Scan for the cell matching the given text and deliver its (X, Y) coordinate at center. 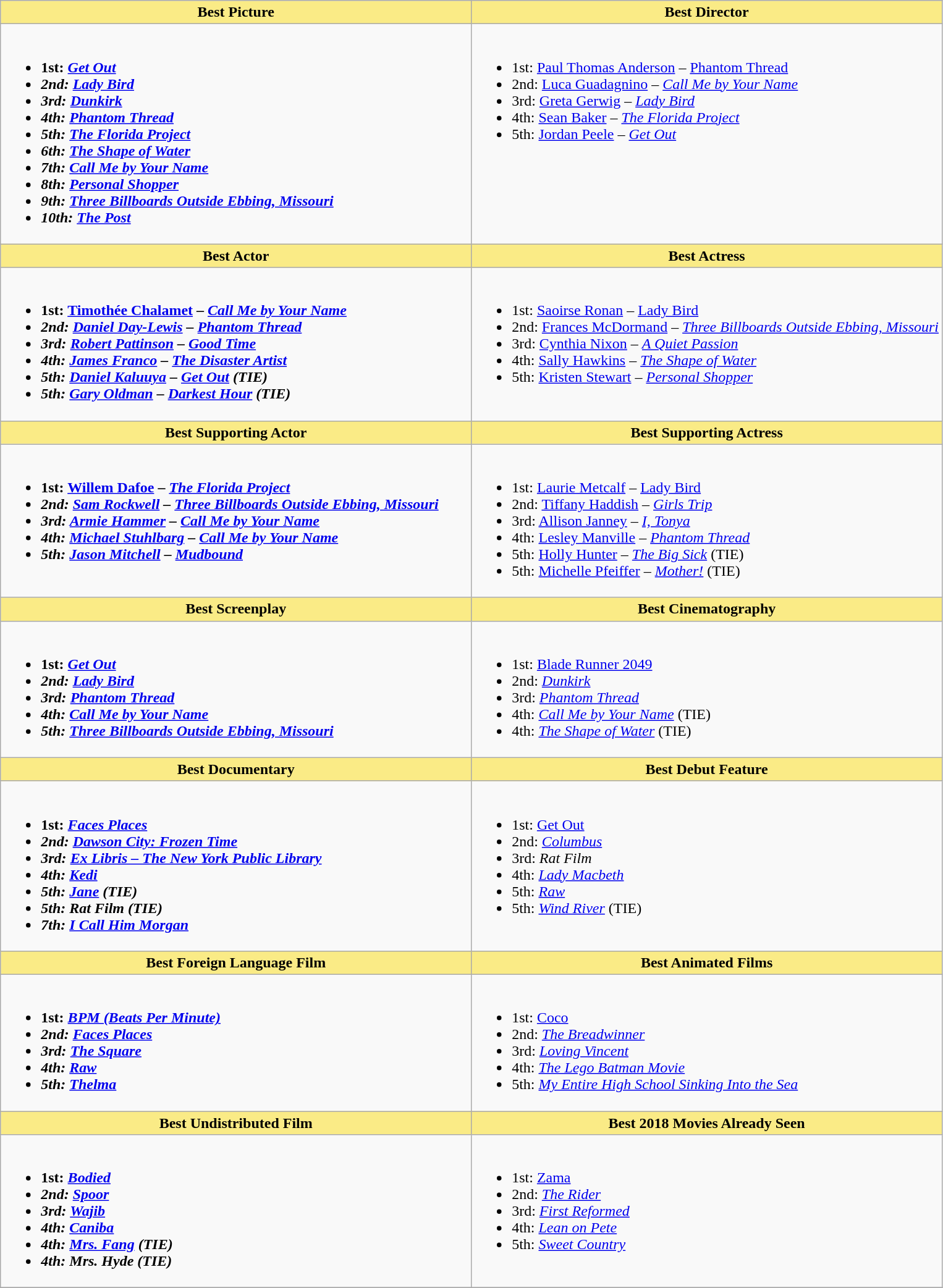
Best Supporting Actress (707, 432)
Best Actor (236, 256)
Best 2018 Movies Already Seen (707, 1122)
Best Picture (236, 12)
1st: Blade Runner 20492nd: Dunkirk3rd: Phantom Thread4th: Call Me by Your Name (TIE)4th: The Shape of Water (TIE) (707, 689)
Best Undistributed Film (236, 1122)
Best Documentary (236, 769)
1st: Get Out2nd: Lady Bird3rd: Phantom Thread4th: Call Me by Your Name5th: Three Billboards Outside Ebbing, Missouri (236, 689)
Best Cinematography (707, 609)
Best Animated Films (707, 962)
Best Screenplay (236, 609)
Best Actress (707, 256)
Best Foreign Language Film (236, 962)
Best Debut Feature (707, 769)
1st: Get Out2nd: Columbus3rd: Rat Film4th: Lady Macbeth5th: Raw5th: Wind River (TIE) (707, 866)
Best Director (707, 12)
1st: BPM (Beats Per Minute)2nd: Faces Places3rd: The Square4th: Raw5th: Thelma (236, 1043)
Best Supporting Actor (236, 432)
1st: Coco2nd: The Breadwinner3rd: Loving Vincent4th: The Lego Batman Movie5th: My Entire High School Sinking Into the Sea (707, 1043)
1st: Bodied2nd: Spoor3rd: Wajib4th: Caniba4th: Mrs. Fang (TIE)4th: Mrs. Hyde (TIE) (236, 1211)
1st: Zama2nd: The Rider3rd: First Reformed4th: Lean on Pete5th: Sweet Country (707, 1211)
